Identify which cell holds the provided text, then report its [X, Y] central coordinate. 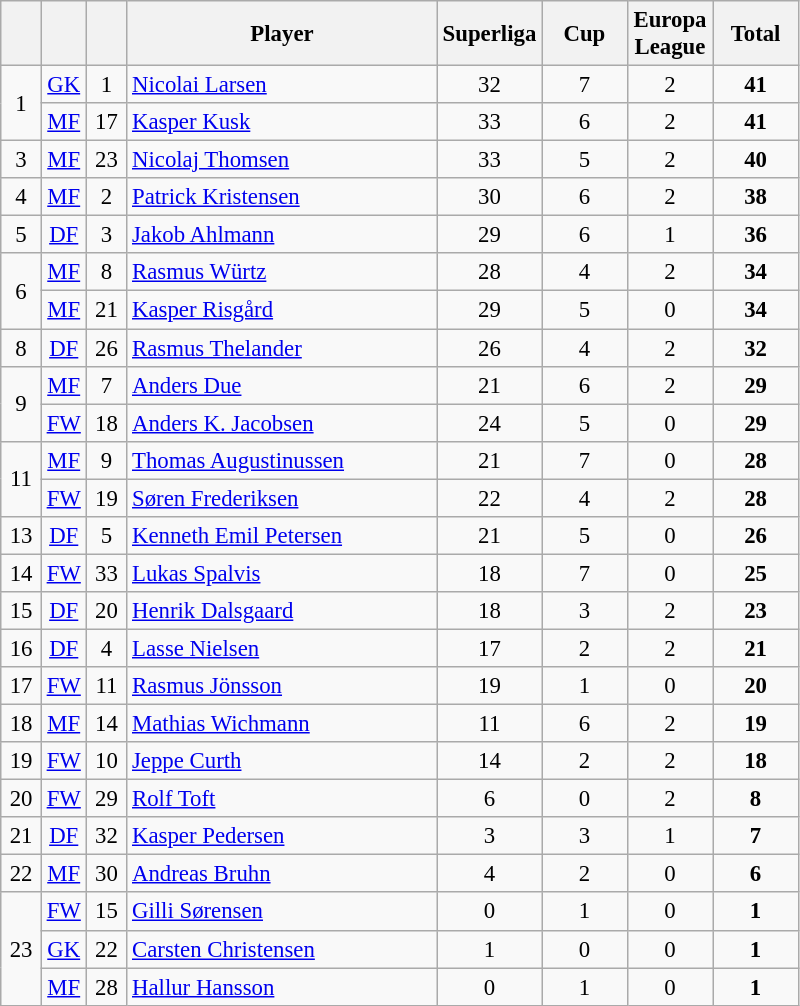
Jeppe Curth [282, 761]
Kasper Pedersen [282, 836]
Jakob Ahlmann [282, 235]
10 [106, 761]
Rasmus Würtz [282, 273]
Total [756, 34]
Søren Frederiksen [282, 498]
Hallur Hansson [282, 987]
Lasse Nielsen [282, 648]
13 [22, 536]
Patrick Kristensen [282, 197]
24 [489, 423]
Nicolaj Thomsen [282, 160]
Rolf Toft [282, 799]
Kasper Risgård [282, 310]
Mathias Wichmann [282, 724]
Cup [585, 34]
Europa League [670, 34]
Henrik Dalsgaard [282, 611]
16 [22, 648]
Thomas Augustinussen [282, 460]
Andreas Bruhn [282, 874]
38 [756, 197]
40 [756, 160]
Anders K. Jacobsen [282, 423]
Superliga [489, 34]
Rasmus Thelander [282, 348]
25 [756, 573]
Gilli Sørensen [282, 912]
Nicolai Larsen [282, 85]
Kasper Kusk [282, 122]
Carsten Christensen [282, 949]
Kenneth Emil Petersen [282, 536]
Lukas Spalvis [282, 573]
Player [282, 34]
36 [756, 235]
Anders Due [282, 385]
Rasmus Jönsson [282, 686]
